Scan for the cell matching the given text and deliver its (X, Y) coordinate at center. 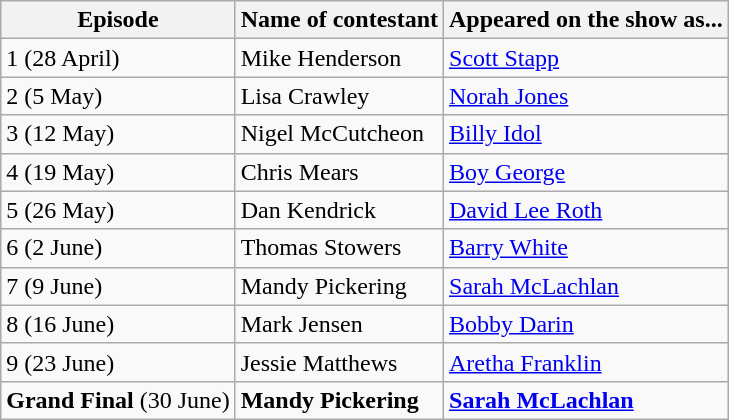
Mark Jensen (339, 324)
2 (5 May) (118, 96)
Boy George (586, 172)
Norah Jones (586, 96)
9 (23 June) (118, 362)
Appeared on the show as... (586, 20)
Lisa Crawley (339, 96)
Mike Henderson (339, 58)
3 (12 May) (118, 134)
Scott Stapp (586, 58)
Episode (118, 20)
David Lee Roth (586, 210)
7 (9 June) (118, 286)
5 (26 May) (118, 210)
Aretha Franklin (586, 362)
Billy Idol (586, 134)
Thomas Stowers (339, 248)
1 (28 April) (118, 58)
Dan Kendrick (339, 210)
Name of contestant (339, 20)
Barry White (586, 248)
Nigel McCutcheon (339, 134)
6 (2 June) (118, 248)
8 (16 June) (118, 324)
4 (19 May) (118, 172)
Chris Mears (339, 172)
Bobby Darin (586, 324)
Jessie Matthews (339, 362)
Grand Final (30 June) (118, 400)
